Locate the cell with the specified text and output its [X, Y] center coordinate. 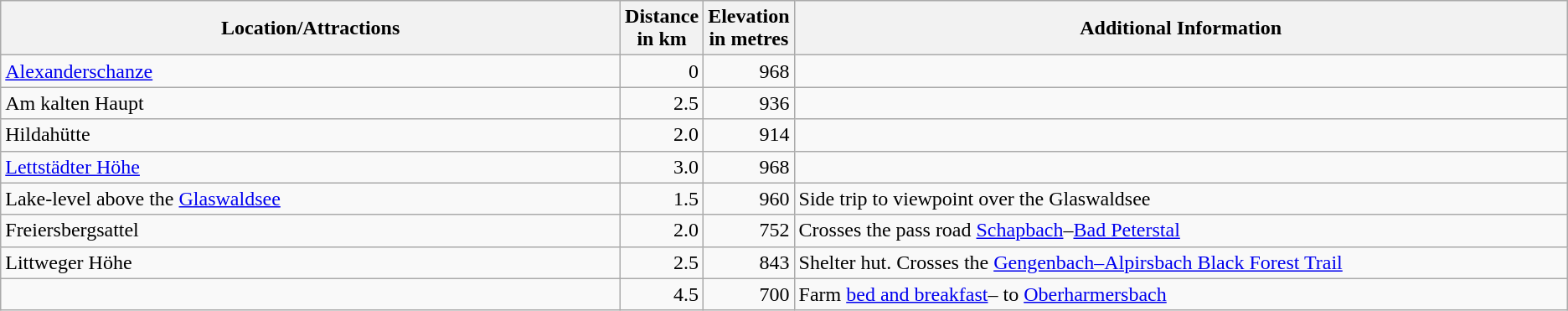
Location/Attractions [311, 29]
Crosses the pass road Schapbach–Bad Peterstal [1181, 231]
960 [749, 199]
3.0 [662, 167]
0 [662, 71]
Freiersbergsattel [311, 231]
Lake-level above the Glaswaldsee [311, 199]
Alexanderschanze [311, 71]
Elevation in metres [749, 29]
Am kalten Haupt [311, 103]
752 [749, 231]
Shelter hut. Crosses the Gengenbach–Alpirsbach Black Forest Trail [1181, 262]
914 [749, 135]
4.5 [662, 294]
Littweger Höhe [311, 262]
Hildahütte [311, 135]
936 [749, 103]
Farm bed and breakfast– to Oberharmersbach [1181, 294]
Additional Information [1181, 29]
700 [749, 294]
Lettstädter Höhe [311, 167]
Distance in km [662, 29]
Side trip to viewpoint over the Glaswaldsee [1181, 199]
843 [749, 262]
1.5 [662, 199]
